From the cell containing the given text, extract its center point as [x, y] coordinate. 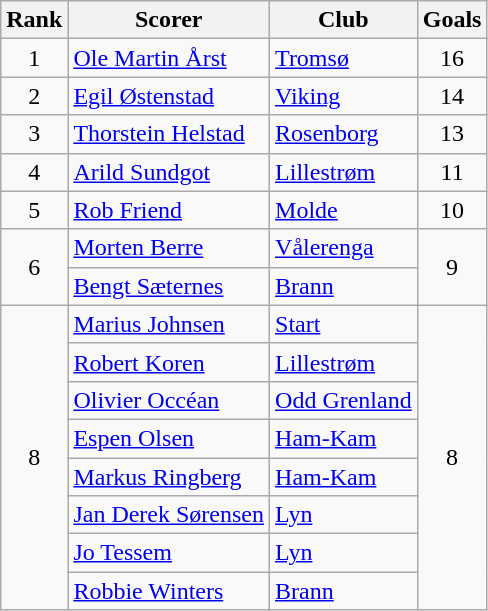
5 [34, 210]
Club [344, 20]
Morten Berre [169, 248]
9 [452, 267]
Jo Tessem [169, 553]
2 [34, 96]
Odd Grenland [344, 400]
11 [452, 172]
Thorstein Helstad [169, 134]
Jan Derek Sørensen [169, 515]
4 [34, 172]
13 [452, 134]
3 [34, 134]
Scorer [169, 20]
Markus Ringberg [169, 477]
Viking [344, 96]
14 [452, 96]
Goals [452, 20]
Vålerenga [344, 248]
Olivier Occéan [169, 400]
Start [344, 324]
Rosenborg [344, 134]
Espen Olsen [169, 438]
Tromsø [344, 58]
6 [34, 267]
Bengt Sæternes [169, 286]
16 [452, 58]
Arild Sundgot [169, 172]
Robbie Winters [169, 591]
Egil Østenstad [169, 96]
Rob Friend [169, 210]
Ole Martin Årst [169, 58]
Rank [34, 20]
1 [34, 58]
Marius Johnsen [169, 324]
Robert Koren [169, 362]
10 [452, 210]
Molde [344, 210]
